Return [x, y] of the center of cell containing provided text 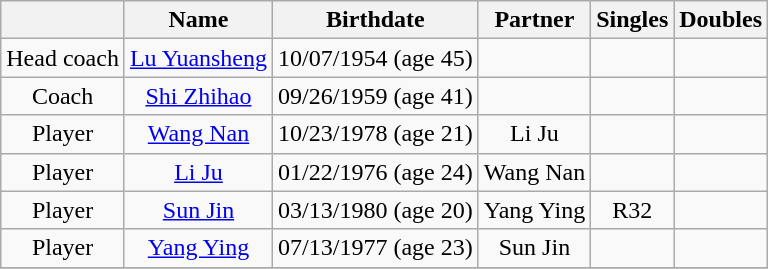
Doubles [721, 20]
03/13/1980 (age 20) [376, 210]
01/22/1976 (age 24) [376, 172]
Coach [63, 96]
Partner [534, 20]
Head coach [63, 58]
09/26/1959 (age 41) [376, 96]
10/23/1978 (age 21) [376, 134]
R32 [632, 210]
10/07/1954 (age 45) [376, 58]
Singles [632, 20]
07/13/1977 (age 23) [376, 248]
Name [198, 20]
Shi Zhihao [198, 96]
Lu Yuansheng [198, 58]
Birthdate [376, 20]
